Provide the [X, Y] coordinate of the cell's center where the given text is located.  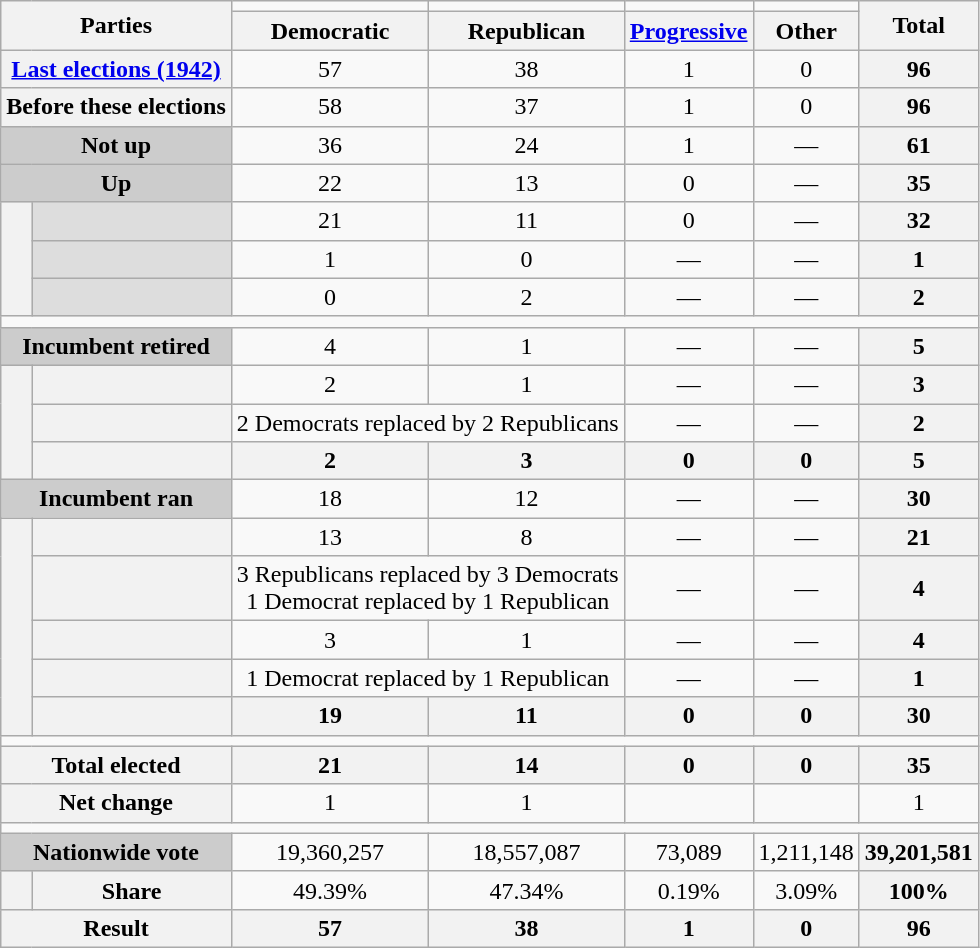
Share [132, 890]
19,360,257 [330, 852]
49.39% [330, 890]
1 Democrat replaced by 1 Republican [428, 678]
Total [918, 26]
Up [116, 183]
32 [918, 221]
Democratic [330, 31]
Result [116, 928]
37 [527, 107]
18 [330, 499]
0.19% [688, 890]
3 Republicans replaced by 3 Democrats1 Democrat replaced by 1 Republican [428, 588]
47.34% [527, 890]
24 [527, 145]
14 [527, 765]
19 [330, 716]
2 Democrats replaced by 2 Republicans [428, 423]
Before these elections [116, 107]
73,089 [688, 852]
22 [330, 183]
1,211,148 [806, 852]
Incumbent retired [116, 346]
Other [806, 31]
61 [918, 145]
39,201,581 [918, 852]
18,557,087 [527, 852]
36 [330, 145]
Republican [527, 31]
Total elected [116, 765]
Net change [116, 803]
Last elections (1942) [116, 69]
Progressive [688, 31]
3.09% [806, 890]
Not up [116, 145]
100% [918, 890]
58 [330, 107]
Nationwide vote [116, 852]
8 [527, 537]
Incumbent ran [116, 499]
12 [527, 499]
Parties [116, 26]
